Pinpoint the cell where the given text exists, returning its [x, y] midpoint coordinate. 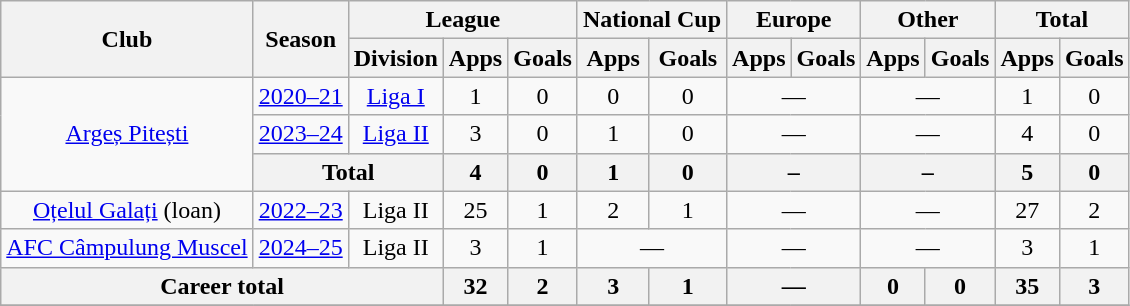
Oțelul Galați (loan) [127, 210]
5 [1027, 172]
Career total [222, 286]
Other [928, 20]
Liga I [396, 96]
2022–23 [300, 210]
27 [1027, 210]
Season [300, 39]
32 [475, 286]
2024–25 [300, 248]
Europe [794, 20]
2023–24 [300, 134]
League [462, 20]
Argeș Pitești [127, 134]
2020–21 [300, 96]
National Cup [652, 20]
Division [396, 58]
Club [127, 39]
35 [1027, 286]
25 [475, 210]
AFC Câmpulung Muscel [127, 248]
